Output the (X, Y) coordinate of the center of the cell containing the given text.  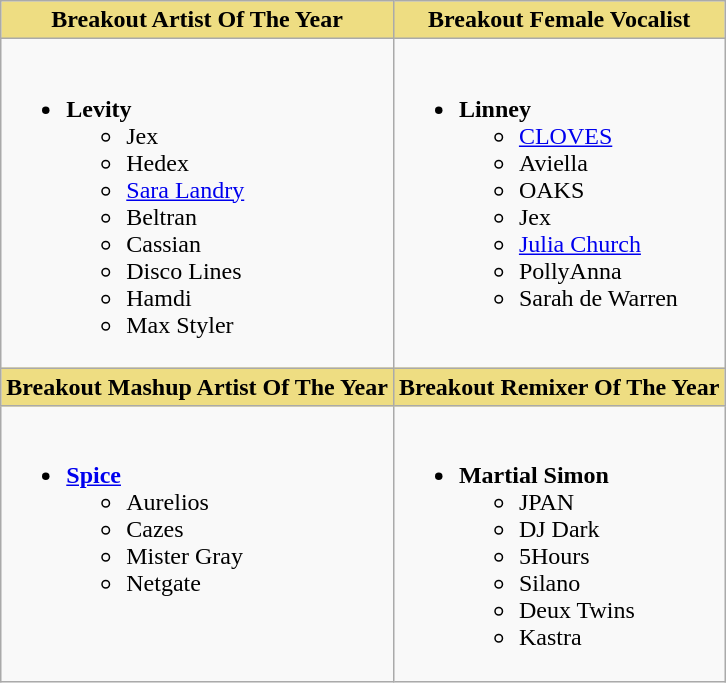
LevityJexHedexSara LandryBeltranCassianDisco LinesHamdiMax Styler (198, 204)
Breakout Mashup Artist Of The Year (198, 387)
Breakout Remixer Of The Year (558, 387)
SpiceAureliosCazesMister GrayNetgate (198, 544)
Martial SimonJPANDJ Dark5HoursSilanoDeux TwinsKastra (558, 544)
LinneyCLOVESAviellaOAKSJexJulia ChurchPollyAnnaSarah de Warren (558, 204)
Breakout Female Vocalist (558, 20)
Breakout Artist Of The Year (198, 20)
